Determine the [x, y] coordinate at the center of the cell enclosing the given text.  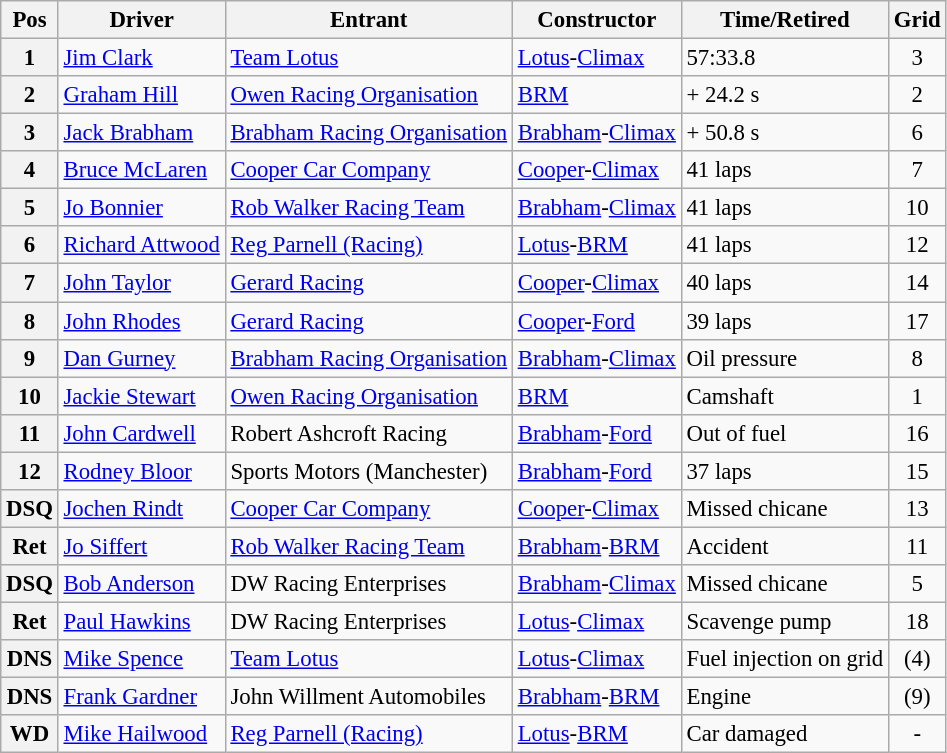
Dan Gurney [142, 358]
57:33.8 [784, 58]
13 [918, 509]
(9) [918, 697]
Engine [784, 697]
Fuel injection on grid [784, 659]
WD [30, 734]
Oil pressure [784, 358]
John Rhodes [142, 321]
Camshaft [784, 396]
18 [918, 621]
9 [30, 358]
+ 24.2 s [784, 95]
Graham Hill [142, 95]
Robert Ashcroft Racing [368, 433]
Mike Hailwood [142, 734]
Bob Anderson [142, 584]
Rodney Bloor [142, 471]
John Cardwell [142, 433]
16 [918, 433]
15 [918, 471]
Sports Motors (Manchester) [368, 471]
Jochen Rindt [142, 509]
John Willment Automobiles [368, 697]
Grid [918, 20]
Frank Gardner [142, 697]
- [918, 734]
14 [918, 283]
Jo Bonnier [142, 208]
Out of fuel [784, 433]
Jo Siffert [142, 546]
Jim Clark [142, 58]
17 [918, 321]
40 laps [784, 283]
Constructor [596, 20]
Accident [784, 546]
Driver [142, 20]
Car damaged [784, 734]
Bruce McLaren [142, 170]
Cooper-Ford [596, 321]
37 laps [784, 471]
Entrant [368, 20]
John Taylor [142, 283]
Paul Hawkins [142, 621]
Pos [30, 20]
(4) [918, 659]
Time/Retired [784, 20]
Richard Attwood [142, 245]
Scavenge pump [784, 621]
+ 50.8 s [784, 133]
Jack Brabham [142, 133]
4 [30, 170]
Jackie Stewart [142, 396]
Mike Spence [142, 659]
39 laps [784, 321]
